Locate the cell with the specified text and output its (x, y) center coordinate. 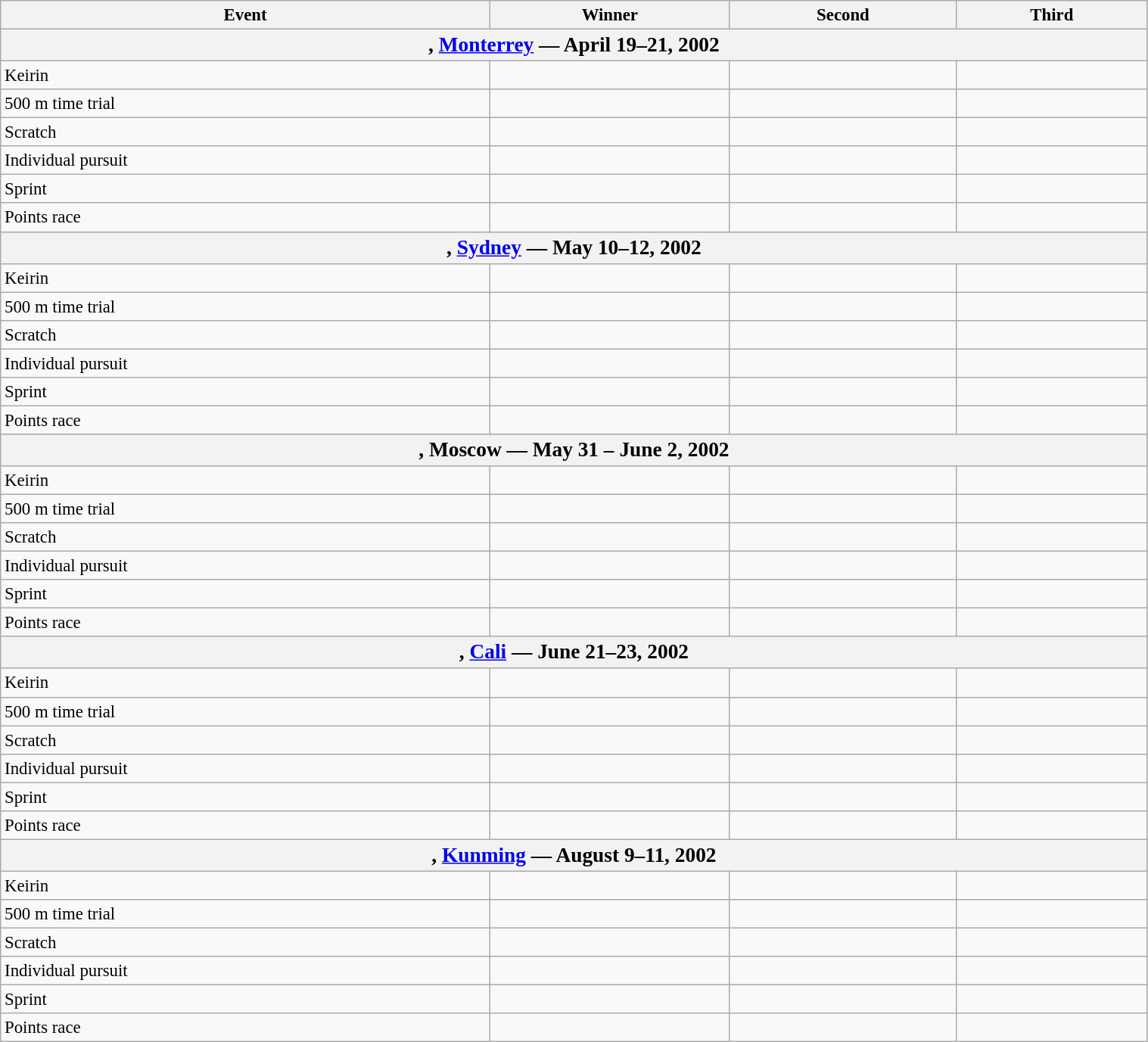
Event (245, 15)
, Cali — June 21–23, 2002 (574, 653)
, Sydney — May 10–12, 2002 (574, 247)
Second (843, 15)
, Moscow — May 31 – June 2, 2002 (574, 450)
Third (1052, 15)
, Kunming — August 9–11, 2002 (574, 855)
Winner (610, 15)
, Monterrey — April 19–21, 2002 (574, 45)
